Scan for the cell matching the given text and deliver its (X, Y) coordinate at center. 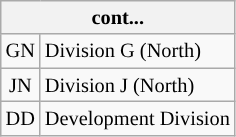
DD (20, 118)
Development Division (138, 118)
Division J (North) (138, 85)
Division G (North) (138, 51)
GN (20, 51)
JN (20, 85)
cont... (118, 17)
